From the cell containing the given text, extract its center point as (x, y) coordinate. 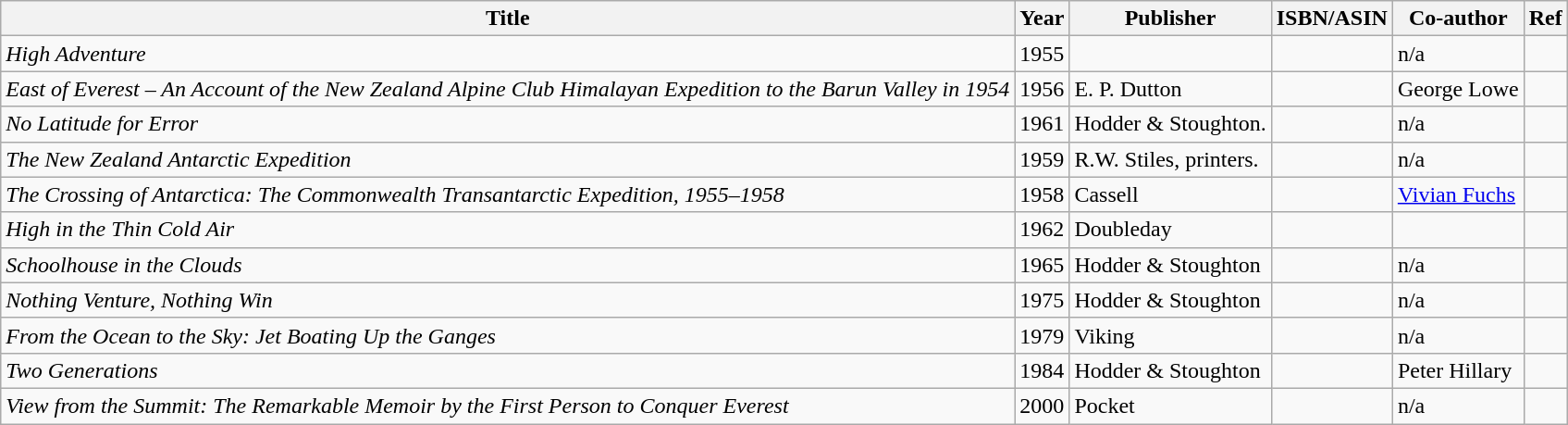
Year (1042, 19)
Co-author (1458, 19)
1975 (1042, 300)
Schoolhouse in the Clouds (508, 265)
High Adventure (508, 54)
Publisher (1170, 19)
R.W. Stiles, printers. (1170, 159)
Nothing Venture, Nothing Win (508, 300)
2000 (1042, 406)
1956 (1042, 89)
Peter Hillary (1458, 370)
1961 (1042, 124)
Doubleday (1170, 230)
1979 (1042, 335)
Hodder & Stoughton. (1170, 124)
Vivian Fuchs (1458, 194)
E. P. Dutton (1170, 89)
1958 (1042, 194)
Viking (1170, 335)
1965 (1042, 265)
View from the Summit: The Remarkable Memoir by the First Person to Conquer Everest (508, 406)
Ref (1545, 19)
1959 (1042, 159)
East of Everest – An Account of the New Zealand Alpine Club Himalayan Expedition to the Barun Valley in 1954 (508, 89)
1955 (1042, 54)
1984 (1042, 370)
Title (508, 19)
From the Ocean to the Sky: Jet Boating Up the Ganges (508, 335)
1962 (1042, 230)
No Latitude for Error (508, 124)
George Lowe (1458, 89)
ISBN/ASIN (1332, 19)
The New Zealand Antarctic Expedition (508, 159)
The Crossing of Antarctica: The Commonwealth Transantarctic Expedition, 1955–1958 (508, 194)
Two Generations (508, 370)
Pocket (1170, 406)
High in the Thin Cold Air (508, 230)
Cassell (1170, 194)
